Pinpoint the cell where the given text exists, returning its [X, Y] midpoint coordinate. 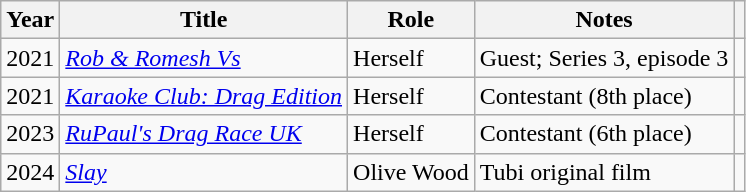
2024 [30, 172]
Year [30, 20]
Contestant (8th place) [604, 96]
2023 [30, 134]
Role [412, 20]
Slay [204, 172]
Contestant (6th place) [604, 134]
Notes [604, 20]
RuPaul's Drag Race UK [204, 134]
Karaoke Club: Drag Edition [204, 96]
Rob & Romesh Vs [204, 58]
Guest; Series 3, episode 3 [604, 58]
Title [204, 20]
Tubi original film [604, 172]
Olive Wood [412, 172]
